Output the [X, Y] coordinate of the center of the cell containing the given text.  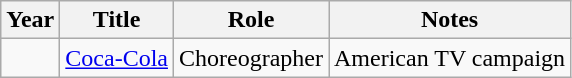
Choreographer [250, 58]
Title [117, 20]
American TV campaign [449, 58]
Coca-Cola [117, 58]
Role [250, 20]
Notes [449, 20]
Year [30, 20]
